From the cell containing the given text, extract its center point as (x, y) coordinate. 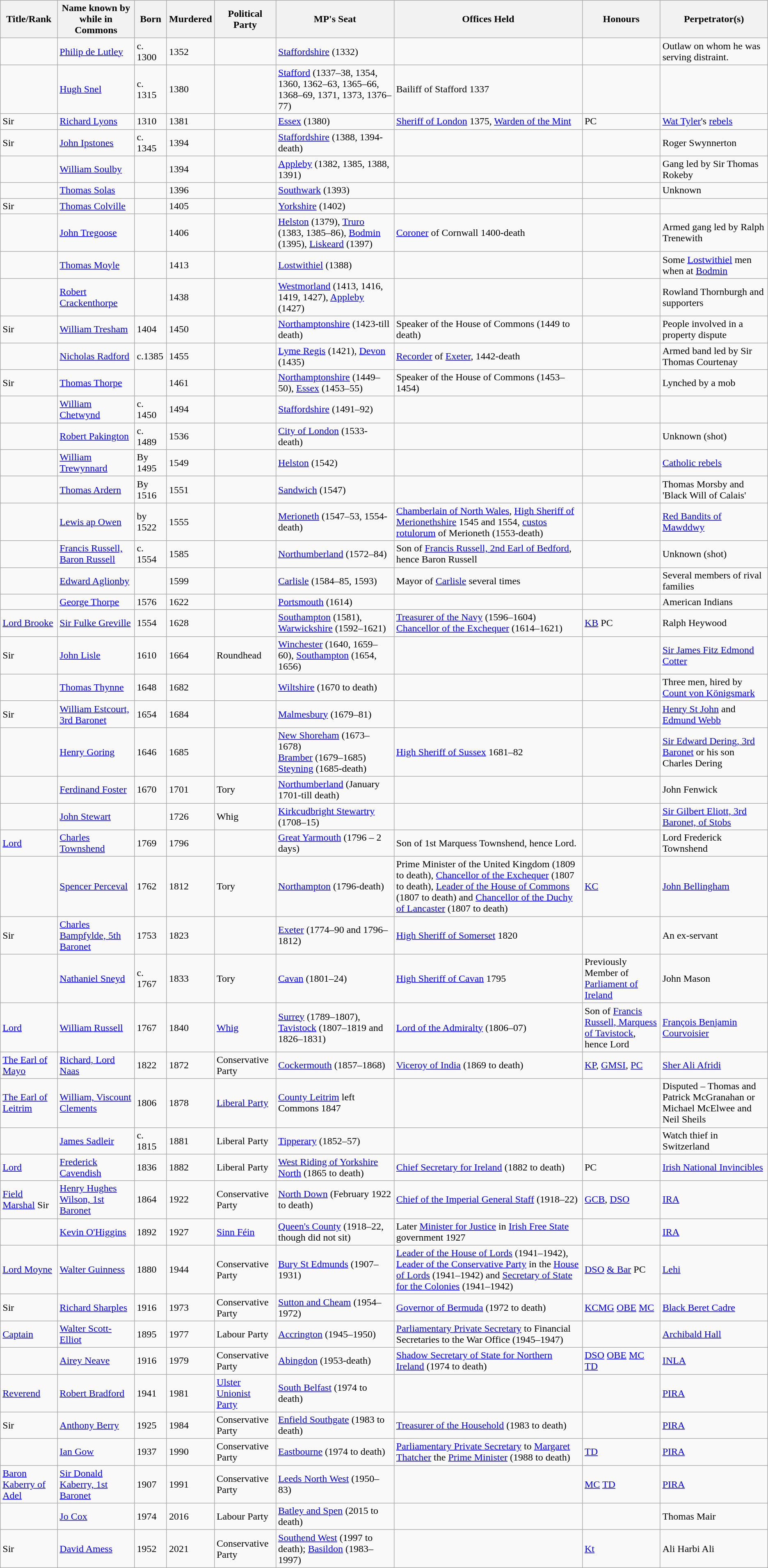
2016 (190, 1516)
Mayor of Carlisle several times (488, 581)
1628 (190, 623)
1984 (190, 1425)
Parliamentary Private Secretary to Financial Secretaries to the War Office (1945–1947) (488, 1334)
Wat Tyler's rebels (714, 121)
Sir James Fitz Edmond Cotter (714, 655)
Northumberland (1572–84) (335, 554)
1549 (190, 463)
Offices Held (488, 19)
Several members of rival families (714, 581)
Charles Townshend (96, 843)
1404 (151, 329)
Perpetrator(s) (714, 19)
1878 (190, 1103)
Airey Neave (96, 1360)
Later Minister for Justice in Irish Free State government 1927 (488, 1232)
William Tresham (96, 329)
1701 (190, 789)
Shadow Secretary of State for Northern Ireland (1974 to death) (488, 1360)
Rowland Thornburgh and supporters (714, 297)
1622 (190, 602)
1840 (190, 1027)
Portsmouth (1614) (335, 602)
Ali Harbi Ali (714, 1549)
MP's Seat (335, 19)
1822 (151, 1065)
Enfield Southgate (1983 to death) (335, 1425)
1769 (151, 843)
1648 (151, 688)
1767 (151, 1027)
Henry Goring (96, 752)
1895 (151, 1334)
c. 1300 (151, 52)
Sir Edward Dering, 3rd Baronet or his son Charles Dering (714, 752)
John Ipstones (96, 143)
1944 (190, 1269)
1654 (151, 714)
Recorder of Exeter, 1442-death (488, 356)
Chief Secretary for Ireland (1882 to death) (488, 1168)
1753 (151, 935)
Thomas Solas (96, 190)
City of London (1533-death) (335, 437)
West Riding of Yorkshire North (1865 to death) (335, 1168)
Thomas Moyle (96, 265)
Exeter (1774–90 and 1796–1812) (335, 935)
Queen's County (1918–22, though did not sit) (335, 1232)
Reverend (29, 1393)
Jo Cox (96, 1516)
Southampton (1581), Warwickshire (1592–1621) (335, 623)
High Sheriff of Somerset 1820 (488, 935)
Red Bandits of Mawddwy (714, 522)
Bailiff of Stafford 1337 (488, 89)
James Sadleir (96, 1141)
Murdered (190, 19)
Sutton and Cheam (1954–1972) (335, 1307)
2021 (190, 1549)
1907 (151, 1484)
Chief of the Imperial General Staff (1918–22) (488, 1200)
The Earl of Leitrim (29, 1103)
Hugh Snel (96, 89)
Ferdinand Foster (96, 789)
c. 1767 (151, 979)
1806 (151, 1103)
Some Lostwithiel men when at Bodmin (714, 265)
Sir Fulke Greville (96, 623)
GCB, DSO (621, 1200)
1352 (190, 52)
Merioneth (1547–53, 1554-death) (335, 522)
People involved in a property dispute (714, 329)
John Mason (714, 979)
Lord Brooke (29, 623)
1576 (151, 602)
1405 (190, 206)
Political Party (245, 19)
John Stewart (96, 816)
American Indians (714, 602)
Speaker of the House of Commons (1449 to death) (488, 329)
TD (621, 1452)
Parliamentary Private Secretary to Margaret Thatcher the Prime Minister (1988 to death) (488, 1452)
By 1516 (151, 490)
Helston (1542) (335, 463)
1450 (190, 329)
1836 (151, 1168)
William Trewynnard (96, 463)
1406 (190, 233)
Roger Swynnerton (714, 143)
Thomas Mair (714, 1516)
1684 (190, 714)
1670 (151, 789)
John Fenwick (714, 789)
1664 (190, 655)
Viceroy of India (1869 to death) (488, 1065)
c. 1489 (151, 437)
George Thorpe (96, 602)
Sir Donald Kaberry, 1st Baronet (96, 1484)
Francis Russell, Baron Russell (96, 554)
Baron Kaberry of Adel (29, 1484)
Kevin O'Higgins (96, 1232)
Yorkshire (1402) (335, 206)
1864 (151, 1200)
Thomas Ardern (96, 490)
1610 (151, 655)
Leeds North West (1950–83) (335, 1484)
1892 (151, 1232)
KP, GMSI, PC (621, 1065)
1977 (190, 1334)
Cavan (1801–24) (335, 979)
Thomas Morsby and 'Black Will of Calais' (714, 490)
Cockermouth (1857–1868) (335, 1065)
KB PC (621, 623)
Staffordshire (1388, 1394-death) (335, 143)
William Chetwynd (96, 409)
Robert Bradford (96, 1393)
Winchester (1640, 1659–60), Southampton (1654, 1656) (335, 655)
Sheriff of London 1375, Warden of the Mint (488, 121)
1796 (190, 843)
Son of Francis Russell, 2nd Earl of Bedford, hence Baron Russell (488, 554)
John Bellingham (714, 887)
KCMG OBE MC (621, 1307)
Lord of the Admiralty (1806–07) (488, 1027)
1812 (190, 887)
Essex (1380) (335, 121)
Appleby (1382, 1385, 1388, 1391) (335, 169)
1882 (190, 1168)
Malmesbury (1679–81) (335, 714)
Three men, hired by Count von Königsmark (714, 688)
c. 1345 (151, 143)
1685 (190, 752)
Nicholas Radford (96, 356)
Treasurer of the Household (1983 to death) (488, 1425)
1551 (190, 490)
1881 (190, 1141)
Coroner of Cornwall 1400-death (488, 233)
Armed gang led by Ralph Trenewith (714, 233)
County Leitrim left Commons 1847 (335, 1103)
Staffordshire (1332) (335, 52)
Archibald Hall (714, 1334)
Northampton (1796-death) (335, 887)
Wiltshire (1670 to death) (335, 688)
Catholic rebels (714, 463)
Disputed – Thomas and Patrick McGranahan or Michael McElwee and Neil Sheils (714, 1103)
François Benjamin Courvoisier (714, 1027)
Henry Hughes Wilson, 1st Baronet (96, 1200)
Accrington (1945–1950) (335, 1334)
Philip de Lutley (96, 52)
1413 (190, 265)
1991 (190, 1484)
Irish National Invincibles (714, 1168)
1646 (151, 752)
DSO OBE MC TD (621, 1360)
1833 (190, 979)
Lord Moyne (29, 1269)
Thomas Colville (96, 206)
Anthony Berry (96, 1425)
1438 (190, 297)
1974 (151, 1516)
1990 (190, 1452)
DSO & Bar PC (621, 1269)
1381 (190, 121)
The Earl of Mayo (29, 1065)
Honours (621, 19)
by 1522 (151, 522)
1310 (151, 121)
Frederick Cavendish (96, 1168)
Richard, Lord Naas (96, 1065)
KC (621, 887)
Walter Scott-Elliot (96, 1334)
c.1385 (151, 356)
c. 1815 (151, 1141)
Son of Francis Russell, Marquess of Tavistock, hence Lord (621, 1027)
Previously Member of Parliament of Ireland (621, 979)
High Sheriff of Sussex 1681–82 (488, 752)
Stafford (1337–38, 1354, 1360, 1362–63, 1365–66, 1368–69, 1371, 1373, 1376–77) (335, 89)
Helston (1379), Truro (1383, 1385–86), Bodmin (1395), Liskeard (1397) (335, 233)
1682 (190, 688)
1380 (190, 89)
1880 (151, 1269)
Armed band led by Sir Thomas Courtenay (714, 356)
MC TD (621, 1484)
Staffordshire (1491–92) (335, 409)
1973 (190, 1307)
Unknown (714, 190)
1823 (190, 935)
1726 (190, 816)
Southwark (1393) (335, 190)
Speaker of the House of Commons (1453–1454) (488, 383)
Black Beret Cadre (714, 1307)
Nathaniel Sneyd (96, 979)
1554 (151, 623)
By 1495 (151, 463)
Northumberland (January 1701-till death) (335, 789)
Kirkcudbright Stewartry (1708–15) (335, 816)
c. 1450 (151, 409)
Treasurer of the Navy (1596–1604) Chancellor of the Exchequer (1614–1621) (488, 623)
Field Marshal Sir (29, 1200)
Born (151, 19)
1952 (151, 1549)
1536 (190, 437)
Northamptonshire (1423-till death) (335, 329)
Ralph Heywood (714, 623)
Tipperary (1852–57) (335, 1141)
Kt (621, 1549)
Ulster Unionist Party (245, 1393)
Northamptonshire (1449–50), Essex (1453–55) (335, 383)
Great Yarmouth (1796 – 2 days) (335, 843)
Henry St John and Edmund Webb (714, 714)
Westmorland (1413, 1416, 1419, 1427), Appleby (1427) (335, 297)
Ian Gow (96, 1452)
c. 1554 (151, 554)
Walter Guinness (96, 1269)
High Sheriff of Cavan 1795 (488, 979)
Roundhead (245, 655)
Captain (29, 1334)
Son of 1st Marquess Townshend, hence Lord. (488, 843)
Sinn Féin (245, 1232)
Name known by while in Commons (96, 19)
Edward Aglionby (96, 581)
Lewis ap Owen (96, 522)
1762 (151, 887)
Carlisle (1584–85, 1593) (335, 581)
1927 (190, 1232)
1455 (190, 356)
Richard Lyons (96, 121)
1461 (190, 383)
1599 (190, 581)
Title/Rank (29, 19)
1494 (190, 409)
Southend West (1997 to death); Basildon (1983–1997) (335, 1549)
Sandwich (1547) (335, 490)
1981 (190, 1393)
Sher Ali Afridi (714, 1065)
1941 (151, 1393)
1396 (190, 190)
1872 (190, 1065)
David Amess (96, 1549)
Richard Sharples (96, 1307)
Abingdon (1953-death) (335, 1360)
John Lisle (96, 655)
1979 (190, 1360)
Bury St Edmunds (1907–1931) (335, 1269)
Surrey (1789–1807), Tavistock (1807–1819 and 1826–1831) (335, 1027)
Gang led by Sir Thomas Rokeby (714, 169)
1922 (190, 1200)
1585 (190, 554)
1925 (151, 1425)
Thomas Thynne (96, 688)
An ex-servant (714, 935)
William, Viscount Clements (96, 1103)
William Russell (96, 1027)
John Tregoose (96, 233)
Spencer Perceval (96, 887)
1555 (190, 522)
William Soulby (96, 169)
Thomas Thorpe (96, 383)
Watch thief in Switzerland (714, 1141)
Lyme Regis (1421), Devon (1435) (335, 356)
North Down (February 1922 to death) (335, 1200)
INLA (714, 1360)
Eastbourne (1974 to death) (335, 1452)
William Estcourt, 3rd Baronet (96, 714)
South Belfast (1974 to death) (335, 1393)
1937 (151, 1452)
Lynched by a mob (714, 383)
Chamberlain of North Wales, High Sheriff of Merionethshire 1545 and 1554, custos rotulorum of Merioneth (1553-death) (488, 522)
Governor of Bermuda (1972 to death) (488, 1307)
Charles Bampfylde, 5th Baronet (96, 935)
Batley and Spen (2015 to death) (335, 1516)
Lostwithiel (1388) (335, 265)
Robert Pakington (96, 437)
Lehi (714, 1269)
New Shoreham (1673–1678) Bramber (1679–1685) Steyning (1685-death) (335, 752)
Robert Crackenthorpe (96, 297)
Sir Gilbert Eliott, 3rd Baronet, of Stobs (714, 816)
Outlaw on whom he was serving distraint. (714, 52)
Lord Frederick Townshend (714, 843)
c. 1315 (151, 89)
